Identify which cell holds the provided text, then report its (x, y) central coordinate. 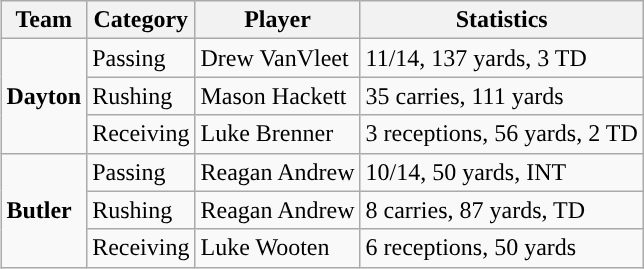
Category (141, 20)
10/14, 50 yards, INT (502, 172)
6 receptions, 50 yards (502, 248)
Luke Brenner (278, 134)
Drew VanVleet (278, 58)
Team (44, 20)
11/14, 137 yards, 3 TD (502, 58)
3 receptions, 56 yards, 2 TD (502, 134)
35 carries, 111 yards (502, 96)
Statistics (502, 20)
Player (278, 20)
8 carries, 87 yards, TD (502, 210)
Luke Wooten (278, 248)
Dayton (44, 96)
Mason Hackett (278, 96)
Butler (44, 210)
